Output the (X, Y) coordinate of the center of the cell containing the given text.  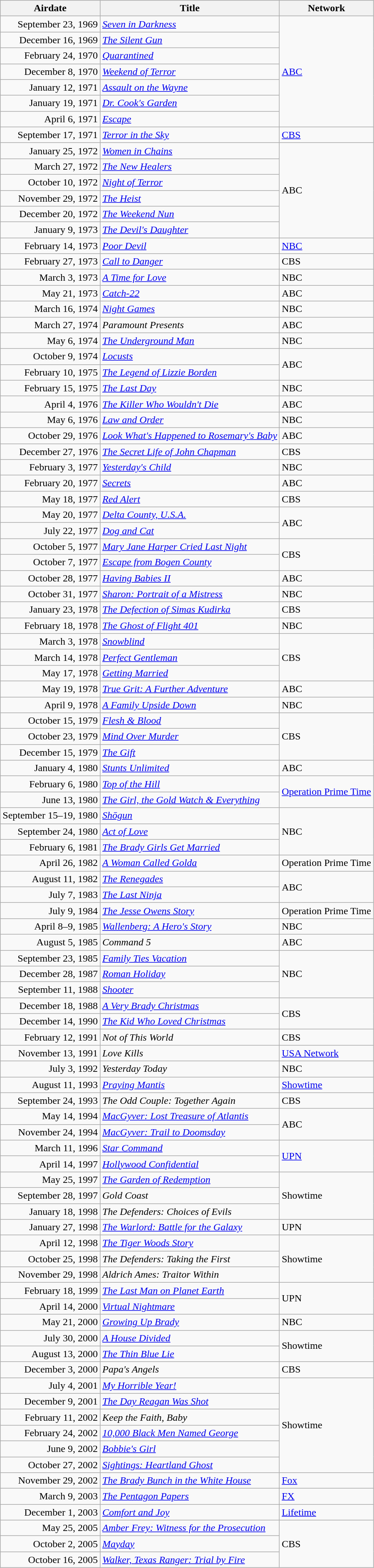
Airdate (50, 8)
Escape from Bogen County (190, 562)
June 9, 2002 (50, 1449)
May 17, 1978 (50, 673)
March 11, 1996 (50, 1148)
September 23, 1969 (50, 24)
July 3, 1992 (50, 1069)
March 27, 1974 (50, 325)
Red Alert (190, 499)
November 29, 2002 (50, 1481)
October 25, 1998 (50, 1259)
Seven in Darkness (190, 24)
Top of the Hill (190, 784)
The Defenders: Taking the First (190, 1259)
December 27, 1976 (50, 451)
April 26, 1982 (50, 863)
May 6, 1976 (50, 420)
September 28, 1997 (50, 1195)
A Time for Love (190, 277)
Night of Terror (190, 182)
October 23, 1979 (50, 737)
Fox (327, 1481)
March 14, 1978 (50, 657)
Sightings: Heartland Ghost (190, 1464)
Lifetime (327, 1512)
Comfort and Joy (190, 1512)
The Secret Life of John Chapman (190, 451)
Walker, Texas Ranger: Trial by Fire (190, 1560)
The Pentagon Papers (190, 1496)
October 7, 1977 (50, 562)
The Gift (190, 752)
March 3, 1978 (50, 641)
January 18, 1998 (50, 1212)
April 14, 2000 (50, 1306)
Star Command (190, 1148)
MacGyver: Lost Treasure of Atlantis (190, 1116)
Catch-22 (190, 293)
December 20, 1972 (50, 214)
Aldrich Ames: Traitor Within (190, 1275)
The Tiger Woods Story (190, 1243)
Shooter (190, 990)
September 24, 1993 (50, 1101)
February 11, 2002 (50, 1417)
May 14, 1994 (50, 1116)
February 18, 1978 (50, 626)
Having Babies II (190, 578)
Amber Frey: Witness for the Prosecution (190, 1528)
December 28, 1987 (50, 974)
Look What's Happened to Rosemary's Baby (190, 435)
February 24, 2002 (50, 1433)
Shōgun (190, 816)
Perfect Gentleman (190, 657)
Call to Danger (190, 262)
February 15, 1975 (50, 388)
January 4, 1980 (50, 768)
The Jesse Owens Story (190, 910)
July 7, 1983 (50, 895)
February 20, 1977 (50, 483)
The Silent Gun (190, 40)
February 18, 1999 (50, 1291)
January 12, 1971 (50, 87)
August 11, 1982 (50, 879)
Stunts Unlimited (190, 768)
February 24, 1970 (50, 56)
Snowblind (190, 641)
January 27, 1998 (50, 1227)
Mary Jane Harper Cried Last Night (190, 547)
Mayday (190, 1544)
True Grit: A Further Adventure (190, 689)
October 27, 2002 (50, 1464)
Locusts (190, 356)
Yesterday's Child (190, 467)
March 9, 2003 (50, 1496)
May 20, 1977 (50, 515)
The Renegades (190, 879)
April 12, 1998 (50, 1243)
Night Games (190, 309)
December 3, 2000 (50, 1370)
The Defection of Simas Kudirka (190, 610)
February 27, 1973 (50, 262)
July 22, 1977 (50, 531)
March 3, 1973 (50, 277)
April 8–9, 1985 (50, 926)
December 8, 1970 (50, 72)
A Woman Called Golda (190, 863)
January 25, 1972 (50, 151)
The Heist (190, 198)
October 29, 1976 (50, 435)
My Horrible Year! (190, 1385)
Family Ties Vacation (190, 958)
Command 5 (190, 942)
The Last Man on Planet Earth (190, 1291)
February 14, 1973 (50, 246)
April 6, 1971 (50, 119)
The Girl, the Gold Watch & Everything (190, 800)
September 11, 1988 (50, 990)
December 14, 1990 (50, 1021)
November 13, 1991 (50, 1053)
The Odd Couple: Together Again (190, 1101)
Secrets (190, 483)
Flesh & Blood (190, 721)
The Garden of Redemption (190, 1180)
May 18, 1977 (50, 499)
The Last Day (190, 388)
May 6, 1974 (50, 341)
The Weekend Nun (190, 214)
October 28, 1977 (50, 578)
September 23, 1985 (50, 958)
The Brady Girls Get Married (190, 847)
October 2, 2005 (50, 1544)
FX (327, 1496)
The Brady Bunch in the White House (190, 1481)
September 17, 1971 (50, 135)
Women in Chains (190, 151)
October 9, 1974 (50, 356)
The Warlord: Battle for the Galaxy (190, 1227)
USA Network (327, 1053)
April 14, 1997 (50, 1164)
Mind Over Murder (190, 737)
May 21, 1973 (50, 293)
May 25, 2005 (50, 1528)
March 16, 1974 (50, 309)
December 9, 2001 (50, 1401)
January 23, 1978 (50, 610)
Terror in the Sky (190, 135)
February 10, 1975 (50, 372)
Dog and Cat (190, 531)
Virtual Nightmare (190, 1306)
Assault on the Wayne (190, 87)
10,000 Black Men Named George (190, 1433)
Love Kills (190, 1053)
Escape (190, 119)
Hollywood Confidential (190, 1164)
Poor Devil (190, 246)
May 19, 1978 (50, 689)
Gold Coast (190, 1195)
The Devil's Daughter (190, 230)
Getting Married (190, 673)
Network (327, 8)
The Kid Who Loved Christmas (190, 1021)
Delta County, U.S.A. (190, 515)
September 15–19, 1980 (50, 816)
Papa's Angels (190, 1370)
February 3, 1977 (50, 467)
Not of This World (190, 1037)
Sharon: Portrait of a Mistress (190, 594)
December 16, 1969 (50, 40)
July 4, 2001 (50, 1385)
August 11, 1993 (50, 1085)
February 6, 1980 (50, 784)
Paramount Presents (190, 325)
June 13, 1980 (50, 800)
Wallenberg: A Hero's Story (190, 926)
Keep the Faith, Baby (190, 1417)
July 9, 1984 (50, 910)
Quarantined (190, 56)
May 21, 2000 (50, 1322)
September 24, 1980 (50, 831)
Growing Up Brady (190, 1322)
April 9, 1978 (50, 705)
March 27, 1972 (50, 166)
October 10, 1972 (50, 182)
The Defenders: Choices of Evils (190, 1212)
Praying Mantis (190, 1085)
January 19, 1971 (50, 103)
December 1, 2003 (50, 1512)
The Day Reagan Was Shot (190, 1401)
November 24, 1994 (50, 1132)
The Killer Who Wouldn't Die (190, 404)
November 29, 1998 (50, 1275)
The Legend of Lizzie Borden (190, 372)
A Family Upside Down (190, 705)
October 16, 2005 (50, 1560)
January 9, 1973 (50, 230)
Law and Order (190, 420)
February 6, 1981 (50, 847)
A House Divided (190, 1338)
December 18, 1988 (50, 1006)
July 30, 2000 (50, 1338)
Yesterday Today (190, 1069)
April 4, 1976 (50, 404)
August 13, 2000 (50, 1354)
May 25, 1997 (50, 1180)
A Very Brady Christmas (190, 1006)
The New Healers (190, 166)
October 15, 1979 (50, 721)
Act of Love (190, 831)
December 15, 1979 (50, 752)
November 29, 1972 (50, 198)
Weekend of Terror (190, 72)
The Underground Man (190, 341)
The Thin Blue Lie (190, 1354)
The Last Ninja (190, 895)
August 5, 1985 (50, 942)
The Ghost of Flight 401 (190, 626)
Title (190, 8)
Roman Holiday (190, 974)
October 31, 1977 (50, 594)
MacGyver: Trail to Doomsday (190, 1132)
February 12, 1991 (50, 1037)
October 5, 1977 (50, 547)
Bobbie's Girl (190, 1449)
Dr. Cook's Garden (190, 103)
